Pinpoint the cell where the given text exists, returning its [x, y] midpoint coordinate. 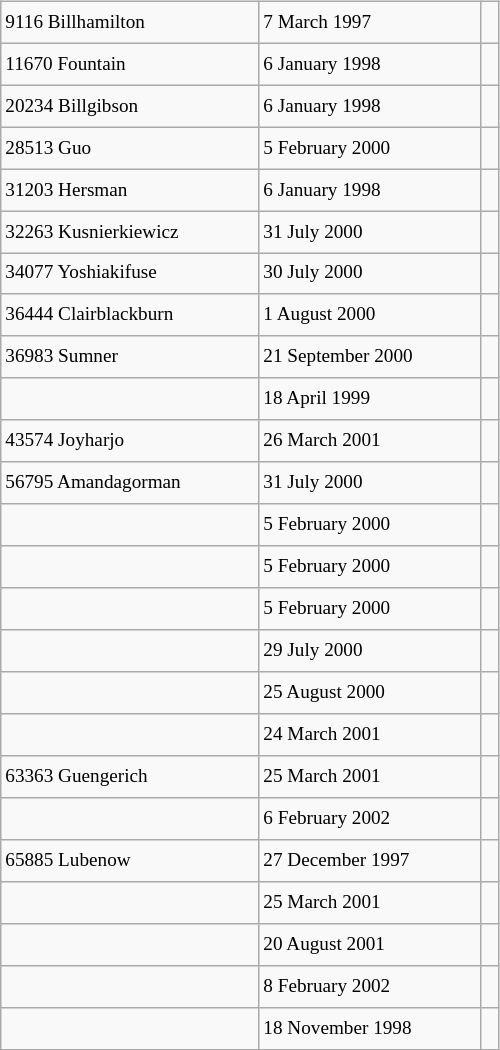
31203 Hersman [130, 190]
7 March 1997 [370, 22]
26 March 2001 [370, 441]
65885 Lubenow [130, 861]
8 February 2002 [370, 986]
9116 Billhamilton [130, 22]
63363 Guengerich [130, 777]
34077 Yoshiakifuse [130, 274]
21 September 2000 [370, 357]
18 November 1998 [370, 1028]
28513 Guo [130, 148]
6 February 2002 [370, 819]
36983 Sumner [130, 357]
43574 Joyharjo [130, 441]
27 December 1997 [370, 861]
32263 Kusnierkiewicz [130, 232]
20 August 2001 [370, 944]
29 July 2000 [370, 651]
18 April 1999 [370, 399]
20234 Billgibson [130, 106]
11670 Fountain [130, 64]
30 July 2000 [370, 274]
1 August 2000 [370, 315]
25 August 2000 [370, 693]
24 March 2001 [370, 735]
56795 Amandagorman [130, 483]
36444 Clairblackburn [130, 315]
